For the text-containing cell, return its midpoint in (X, Y) coordinate format. 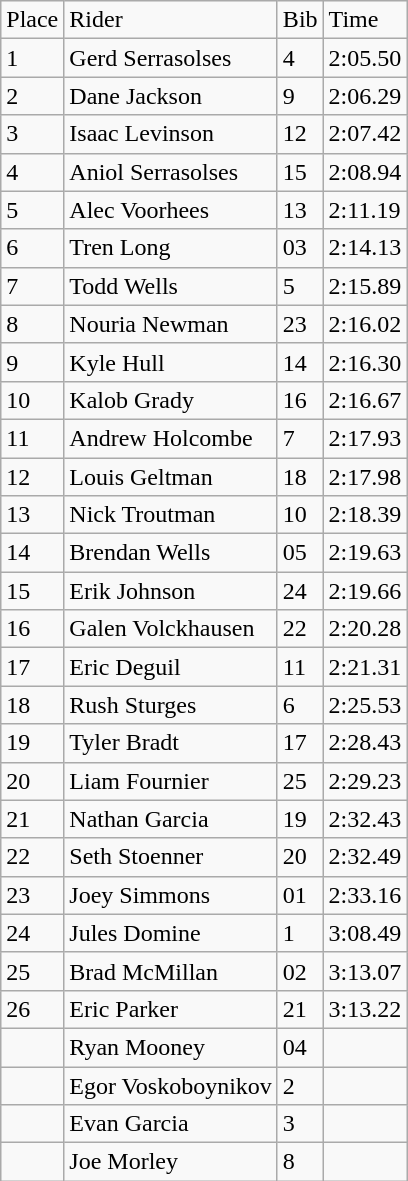
2:08.94 (365, 172)
04 (300, 1047)
Kalob Grady (171, 400)
Nouria Newman (171, 324)
Andrew Holcombe (171, 438)
Brad McMillan (171, 971)
Eric Parker (171, 1009)
Brendan Wells (171, 553)
2:28.43 (365, 743)
2:15.89 (365, 286)
Evan Garcia (171, 1124)
05 (300, 553)
Eric Deguil (171, 667)
2:05.50 (365, 58)
2:17.98 (365, 477)
2:21.31 (365, 667)
2:16.30 (365, 362)
Rush Sturges (171, 705)
01 (300, 895)
2:16.02 (365, 324)
2:19.63 (365, 553)
2:17.93 (365, 438)
2:14.13 (365, 248)
Galen Volckhausen (171, 629)
2:25.53 (365, 705)
Tren Long (171, 248)
2:32.43 (365, 819)
Todd Wells (171, 286)
Isaac Levinson (171, 134)
Liam Fournier (171, 781)
2:16.67 (365, 400)
Nick Troutman (171, 515)
2:11.19 (365, 210)
3:13.07 (365, 971)
Place (32, 20)
Kyle Hull (171, 362)
Jules Domine (171, 933)
2:07.42 (365, 134)
Tyler Bradt (171, 743)
26 (32, 1009)
Rider (171, 20)
Egor Voskoboynikov (171, 1085)
2:20.28 (365, 629)
Joe Morley (171, 1162)
2:18.39 (365, 515)
Gerd Serrasolses (171, 58)
2:33.16 (365, 895)
3:08.49 (365, 933)
02 (300, 971)
Dane Jackson (171, 96)
3:13.22 (365, 1009)
Ryan Mooney (171, 1047)
Joey Simmons (171, 895)
Louis Geltman (171, 477)
Alec Voorhees (171, 210)
Seth Stoenner (171, 857)
Aniol Serrasolses (171, 172)
2:06.29 (365, 96)
Bib (300, 20)
2:29.23 (365, 781)
03 (300, 248)
2:19.66 (365, 591)
Nathan Garcia (171, 819)
Time (365, 20)
2:32.49 (365, 857)
Erik Johnson (171, 591)
